Locate the cell with the specified text and output its (X, Y) center coordinate. 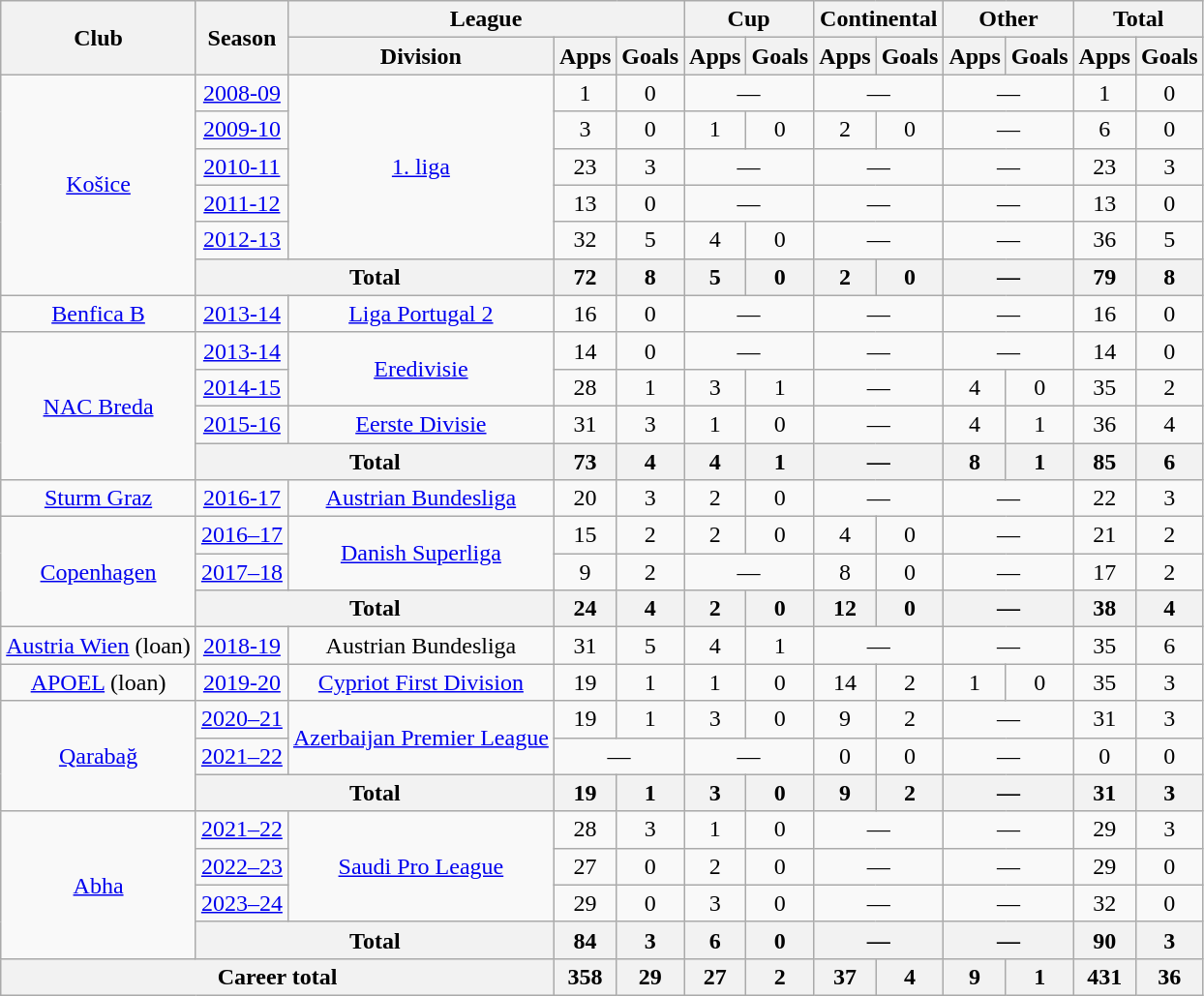
Qarabağ (99, 756)
2008-09 (242, 93)
21 (1104, 535)
2016-17 (242, 498)
Eredivisie (420, 369)
Continental (879, 19)
Other (1008, 19)
2015-16 (242, 424)
Career total (278, 977)
358 (585, 977)
Club (99, 38)
2020–21 (242, 719)
Sturm Graz (99, 498)
85 (1104, 462)
37 (845, 977)
431 (1104, 977)
79 (1104, 277)
24 (585, 609)
Liga Portugal 2 (420, 314)
Danish Superliga (420, 554)
Abha (99, 885)
72 (585, 277)
38 (1104, 609)
84 (585, 940)
League (486, 19)
2022–23 (242, 866)
2016–17 (242, 535)
22 (1104, 498)
Cup (749, 19)
15 (585, 535)
2017–18 (242, 572)
12 (845, 609)
Season (242, 38)
2012-13 (242, 240)
2019-20 (242, 682)
Eerste Divisie (420, 424)
Benfica B (99, 314)
Division (420, 56)
73 (585, 462)
17 (1104, 572)
Cypriot First Division (420, 682)
2009-10 (242, 130)
NAC Breda (99, 406)
1. liga (420, 166)
APOEL (loan) (99, 682)
Copenhagen (99, 572)
2010-11 (242, 166)
20 (585, 498)
2018-19 (242, 646)
Saudi Pro League (420, 866)
2011-12 (242, 203)
90 (1104, 940)
Austria Wien (loan) (99, 646)
2014-15 (242, 387)
2023–24 (242, 903)
Košice (99, 185)
Azerbaijan Premier League (420, 738)
